Search for the cell housing the specified text and yield its [X, Y] center coordinate. 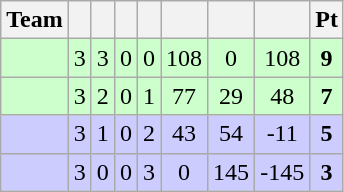
7 [327, 96]
9 [327, 58]
5 [327, 134]
-11 [282, 134]
48 [282, 96]
145 [232, 172]
77 [184, 96]
43 [184, 134]
29 [232, 96]
54 [232, 134]
Pt [327, 20]
-145 [282, 172]
Team [35, 20]
